Return the (X, Y) coordinate for the center point of the cell that contains the specified text.  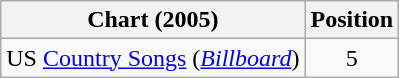
5 (352, 58)
Chart (2005) (153, 20)
Position (352, 20)
US Country Songs (Billboard) (153, 58)
